Locate the cell with the specified text and output its [X, Y] center coordinate. 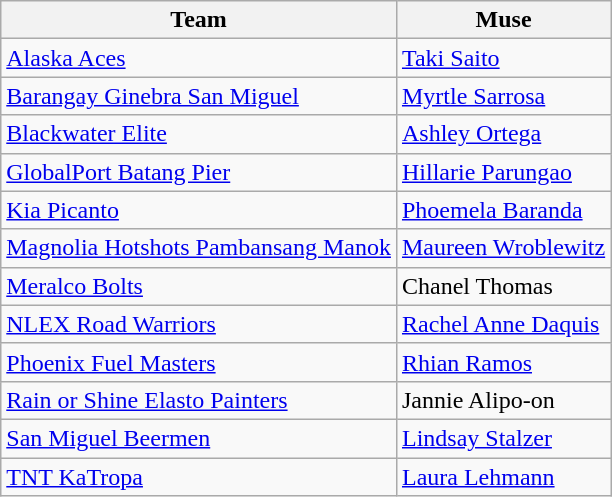
Rain or Shine Elasto Painters [199, 400]
Phoemela Baranda [503, 210]
Hillarie Parungao [503, 172]
Rachel Anne Daquis [503, 324]
Meralco Bolts [199, 286]
Muse [503, 20]
Barangay Ginebra San Miguel [199, 96]
GlobalPort Batang Pier [199, 172]
Chanel Thomas [503, 286]
Maureen Wroblewitz [503, 248]
NLEX Road Warriors [199, 324]
Alaska Aces [199, 58]
Laura Lehmann [503, 477]
Magnolia Hotshots Pambansang Manok [199, 248]
Team [199, 20]
Lindsay Stalzer [503, 438]
Phoenix Fuel Masters [199, 362]
Ashley Ortega [503, 134]
TNT KaTropa [199, 477]
San Miguel Beermen [199, 438]
Rhian Ramos [503, 362]
Blackwater Elite [199, 134]
Taki Saito [503, 58]
Jannie Alipo-on [503, 400]
Kia Picanto [199, 210]
Myrtle Sarrosa [503, 96]
